Identify which cell holds the provided text, then report its (X, Y) central coordinate. 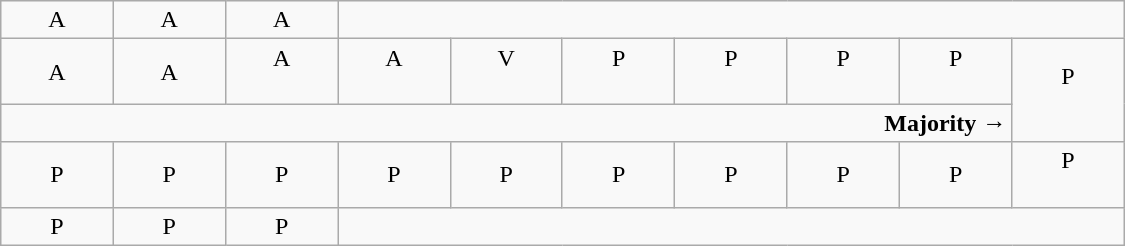
V (506, 72)
Majority → (506, 123)
